Return [X, Y] of the center of cell containing provided text 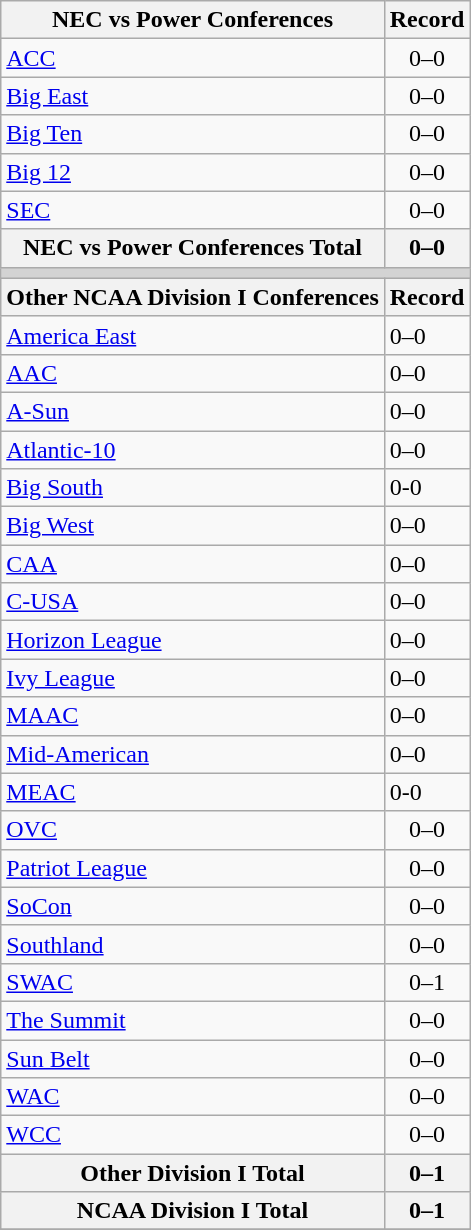
The Summit [193, 1020]
A-Sun [193, 411]
AAC [193, 373]
WAC [193, 1097]
NEC vs Power Conferences [193, 20]
MEAC [193, 792]
WCC [193, 1135]
Other NCAA Division I Conferences [193, 297]
America East [193, 335]
Southland [193, 944]
ACC [193, 58]
Patriot League [193, 868]
Big East [193, 96]
Big 12 [193, 172]
Atlantic-10 [193, 449]
NCAA Division I Total [193, 1211]
SoCon [193, 906]
NEC vs Power Conferences Total [193, 248]
Sun Belt [193, 1059]
Big West [193, 526]
CAA [193, 564]
OVC [193, 830]
SWAC [193, 982]
Other Division I Total [193, 1173]
MAAC [193, 716]
Ivy League [193, 678]
Big South [193, 488]
C-USA [193, 602]
Horizon League [193, 640]
Big Ten [193, 134]
SEC [193, 210]
Mid-American [193, 754]
